Return [X, Y] of the center of cell containing provided text 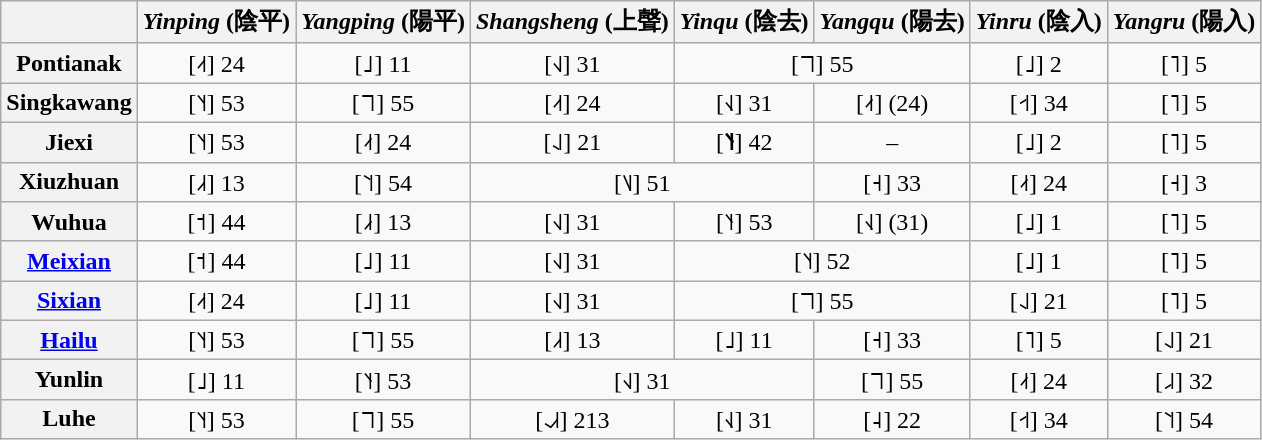
Pontianak [69, 63]
– [892, 142]
Yangqu (陽去) [892, 22]
Yangping (陽平) [384, 22]
Xiuzhuan [69, 182]
Luhe [69, 419]
Yinping (陰平) [216, 22]
Shangsheng (上聲) [572, 22]
Yinqu (陰去) [744, 22]
[˧] 3 [1184, 182]
[˧˩] (31) [892, 222]
Wuhua [69, 222]
[˥˩] 51 [642, 182]
[˥˧] 52 [822, 261]
Sixian [69, 301]
Hailu [69, 340]
Singkawang [69, 103]
Yangru (陽入) [1184, 22]
Yinru (陰入) [1038, 22]
[˩˨] 32 [1184, 380]
[˨˩˧] 213 [572, 419]
[˥˧] 42 [744, 142]
Meixian [69, 261]
Jiexi [69, 142]
[˨] 22 [892, 419]
[˨˦] (24) [892, 103]
Yunlin [69, 380]
